Determine the (X, Y) coordinate at the center of the cell enclosing the given text.  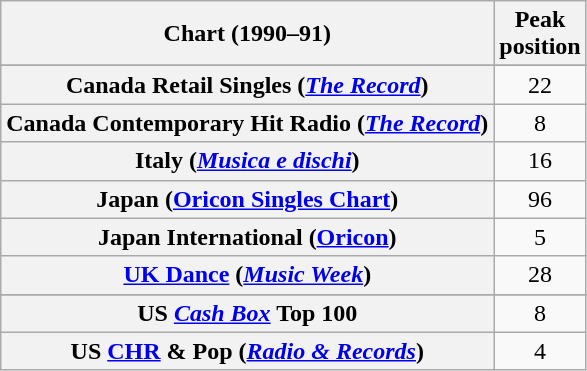
16 (540, 161)
US Cash Box Top 100 (248, 313)
Japan International (Oricon) (248, 237)
Canada Retail Singles (The Record) (248, 85)
UK Dance (Music Week) (248, 275)
96 (540, 199)
22 (540, 85)
5 (540, 237)
Canada Contemporary Hit Radio (The Record) (248, 123)
Peakposition (540, 34)
Japan (Oricon Singles Chart) (248, 199)
Chart (1990–91) (248, 34)
Italy (Musica e dischi) (248, 161)
US CHR & Pop (Radio & Records) (248, 351)
4 (540, 351)
28 (540, 275)
